Capture the cell that displays the provided text and extract its [x, y] central coordinate. 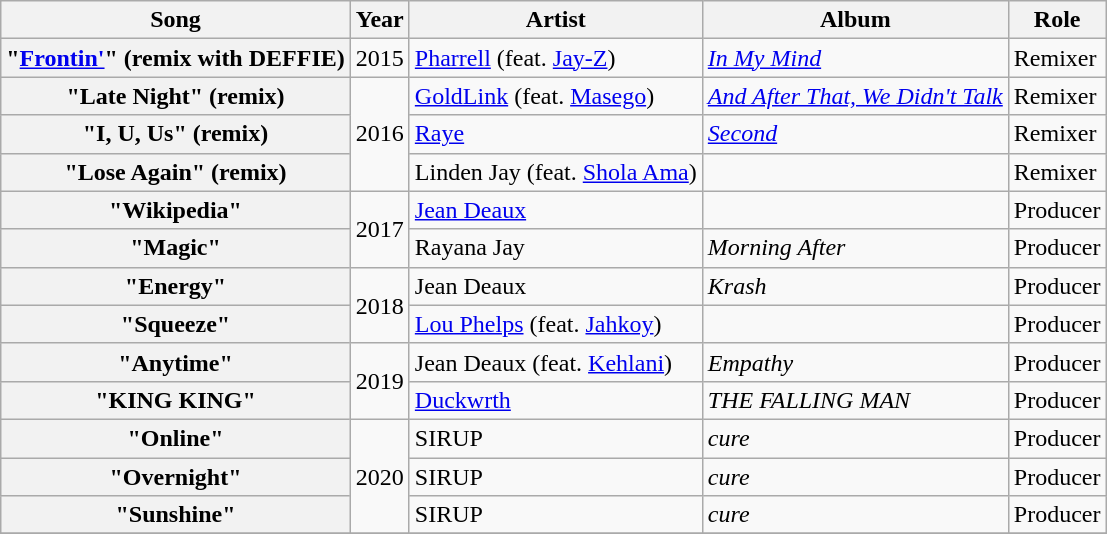
Artist [556, 20]
"Anytime" [176, 362]
2020 [380, 476]
In My Mind [855, 58]
2018 [380, 305]
Album [855, 20]
Krash [855, 286]
"KING KING" [176, 400]
"Overnight" [176, 477]
GoldLink (feat. Masego) [556, 96]
2017 [380, 229]
2015 [380, 58]
Empathy [855, 362]
"Wikipedia" [176, 210]
Second [855, 134]
"Late Night" (remix) [176, 96]
"Online" [176, 438]
And After That, We Didn't Talk [855, 96]
2019 [380, 381]
2016 [380, 134]
Role [1057, 20]
"Sunshine" [176, 515]
Year [380, 20]
Duckwrth [556, 400]
Rayana Jay [556, 248]
"Lose Again" (remix) [176, 172]
Pharrell (feat. Jay-Z) [556, 58]
Jean Deaux (feat. Kehlani) [556, 362]
"Squeeze" [176, 324]
"I, U, Us" (remix) [176, 134]
Morning After [855, 248]
"Frontin'" (remix with DEFFIE) [176, 58]
Lou Phelps (feat. Jahkoy) [556, 324]
Song [176, 20]
"Energy" [176, 286]
Raye [556, 134]
"Magic" [176, 248]
THE FALLING MAN [855, 400]
Linden Jay (feat. Shola Ama) [556, 172]
